Extract the (X, Y) coordinate from the center of the cell holding the provided text.  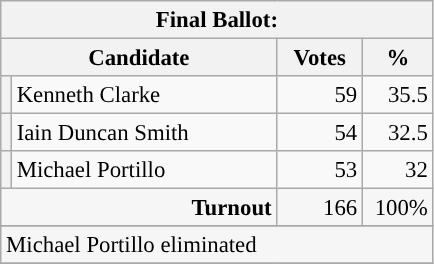
Kenneth Clarke (144, 95)
166 (320, 208)
59 (320, 95)
Michael Portillo (144, 170)
Votes (320, 58)
% (398, 58)
Michael Portillo eliminated (217, 245)
35.5 (398, 95)
Turnout (139, 208)
53 (320, 170)
54 (320, 133)
Candidate (139, 58)
32.5 (398, 133)
Final Ballot: (217, 20)
Iain Duncan Smith (144, 133)
100% (398, 208)
32 (398, 170)
